Locate the cell with the specified text and output its [x, y] center coordinate. 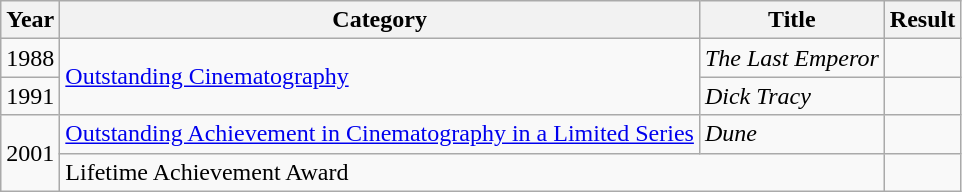
Result [922, 20]
Year [30, 20]
Outstanding Achievement in Cinematography in a Limited Series [380, 134]
Title [792, 20]
Lifetime Achievement Award [472, 172]
Category [380, 20]
Dick Tracy [792, 96]
1991 [30, 96]
Outstanding Cinematography [380, 77]
The Last Emperor [792, 58]
1988 [30, 58]
Dune [792, 134]
2001 [30, 153]
